Capture the cell that displays the provided text and extract its [X, Y] central coordinate. 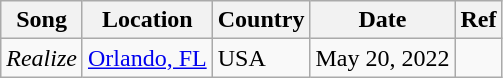
Location [147, 20]
Ref [478, 20]
May 20, 2022 [382, 58]
USA [261, 58]
Song [42, 20]
Date [382, 20]
Orlando, FL [147, 58]
Realize [42, 58]
Country [261, 20]
